Extract the (x, y) coordinate from the center of the cell holding the provided text.  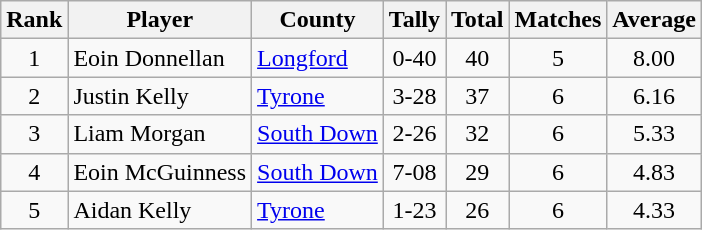
4.83 (654, 172)
6.16 (654, 96)
1-23 (414, 210)
Justin Kelly (160, 96)
4 (34, 172)
Longford (318, 58)
Tally (414, 20)
0-40 (414, 58)
3 (34, 134)
2 (34, 96)
37 (478, 96)
Total (478, 20)
County (318, 20)
8.00 (654, 58)
Matches (558, 20)
32 (478, 134)
2-26 (414, 134)
Eoin Donnellan (160, 58)
Average (654, 20)
3-28 (414, 96)
Player (160, 20)
7-08 (414, 172)
Rank (34, 20)
Aidan Kelly (160, 210)
4.33 (654, 210)
40 (478, 58)
1 (34, 58)
Eoin McGuinness (160, 172)
Liam Morgan (160, 134)
26 (478, 210)
5.33 (654, 134)
29 (478, 172)
